For the text-containing cell, return its midpoint in (X, Y) coordinate format. 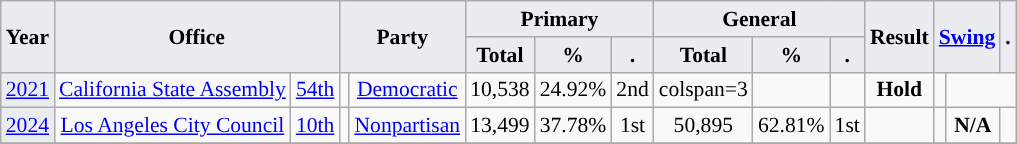
24.92% (574, 90)
37.78% (574, 126)
10th (316, 126)
2024 (28, 126)
Party (402, 36)
Democratic (407, 90)
13,499 (500, 126)
62.81% (792, 126)
50,895 (704, 126)
General (760, 19)
Year (28, 36)
Los Angeles City Council (172, 126)
Hold (900, 90)
Office (196, 36)
Swing (968, 36)
Result (900, 36)
California State Assembly (172, 90)
10,538 (500, 90)
N/A (972, 126)
2021 (28, 90)
Nonpartisan (407, 126)
54th (316, 90)
2nd (632, 90)
colspan=3 (704, 90)
Primary (560, 19)
